From the cell containing the given text, extract its center point as (x, y) coordinate. 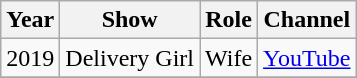
YouTube (307, 58)
2019 (30, 58)
Role (229, 20)
Delivery Girl (130, 58)
Year (30, 20)
Channel (307, 20)
Show (130, 20)
Wife (229, 58)
